Return [X, Y] of the center of cell containing provided text 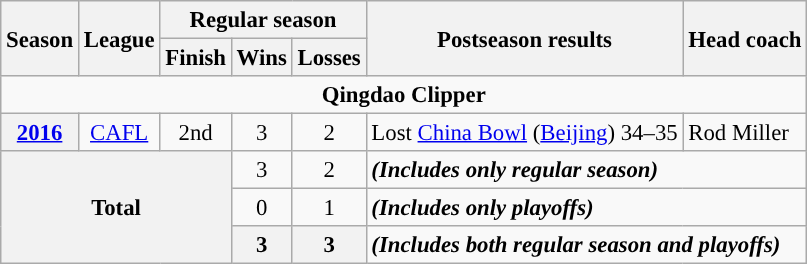
2nd [196, 133]
1 [329, 208]
Wins [262, 58]
CAFL [118, 133]
Regular season [263, 20]
Rod Miller [745, 133]
Losses [329, 58]
(Includes only playoffs) [586, 208]
League [118, 38]
0 [262, 208]
(Includes both regular season and playoffs) [586, 245]
Postseason results [524, 38]
Season [40, 38]
Head coach [745, 38]
(Includes only regular season) [586, 170]
Lost China Bowl (Beijing) 34–35 [524, 133]
2016 [40, 133]
Qingdao Clipper [404, 95]
Finish [196, 58]
Total [116, 208]
